Scan for the cell matching the given text and deliver its [X, Y] coordinate at center. 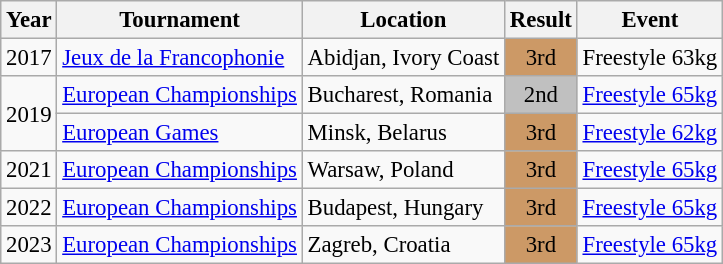
Freestyle 63kg [650, 58]
2022 [29, 208]
2017 [29, 58]
Location [403, 20]
Year [29, 20]
Warsaw, Poland [403, 170]
Jeux de la Francophonie [180, 58]
Bucharest, Romania [403, 95]
Budapest, Hungary [403, 208]
European Games [180, 133]
Event [650, 20]
Freestyle 62kg [650, 133]
Result [542, 20]
2021 [29, 170]
2023 [29, 245]
Minsk, Belarus [403, 133]
2nd [542, 95]
Abidjan, Ivory Coast [403, 58]
Tournament [180, 20]
2019 [29, 114]
Zagreb, Croatia [403, 245]
